Return [X, Y] of the center of cell containing provided text 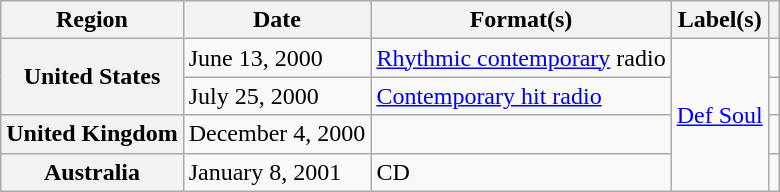
Rhythmic contemporary radio [521, 58]
Def Soul [720, 115]
Label(s) [720, 20]
Australia [92, 172]
January 8, 2001 [277, 172]
Region [92, 20]
Contemporary hit radio [521, 96]
United States [92, 77]
CD [521, 172]
United Kingdom [92, 134]
July 25, 2000 [277, 96]
Format(s) [521, 20]
Date [277, 20]
June 13, 2000 [277, 58]
December 4, 2000 [277, 134]
